Return (X, Y) of the center of cell containing provided text 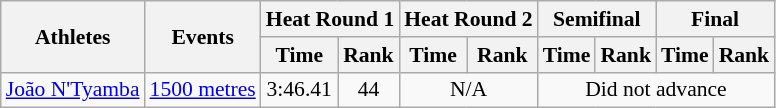
Semifinal (597, 19)
Heat Round 1 (330, 19)
N/A (468, 90)
1500 metres (203, 90)
44 (369, 90)
João N'Tyamba (73, 90)
Heat Round 2 (468, 19)
Events (203, 36)
Final (715, 19)
3:46.41 (300, 90)
Did not advance (656, 90)
Athletes (73, 36)
